Find where the given text appears and provide that cell's center as (X, Y) coordinate. 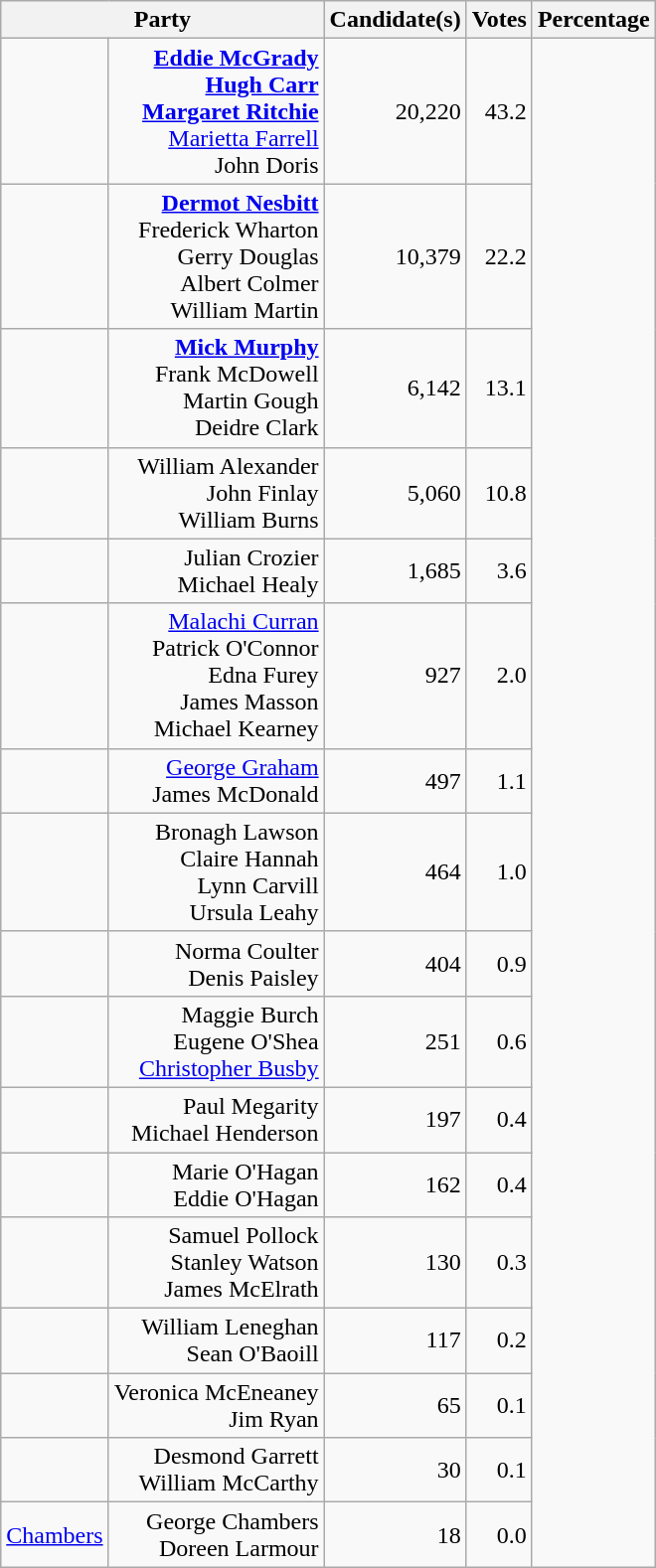
2.0 (499, 676)
Votes (499, 20)
Chambers (55, 1534)
251 (396, 1041)
404 (396, 964)
5,060 (396, 493)
1,685 (396, 570)
Dermot NesbittFrederick WhartonGerry DouglasAlbert ColmerWilliam Martin (217, 256)
Veronica McEneaneyJim Ryan (217, 1405)
10,379 (396, 256)
George ChambersDoreen Larmour (217, 1534)
13.1 (499, 388)
130 (396, 1263)
0.3 (499, 1263)
497 (396, 781)
Candidate(s) (396, 20)
1.1 (499, 781)
Eddie McGradyHugh CarrMargaret RitchieMarietta FarrellJohn Doris (217, 111)
Samuel PollockStanley WatsonJames McElrath (217, 1263)
Party (163, 20)
Mick MurphyFrank McDowellMartin GoughDeidre Clark (217, 388)
0.0 (499, 1534)
William LeneghanSean O'Baoill (217, 1341)
927 (396, 676)
Norma CoulterDenis Paisley (217, 964)
117 (396, 1341)
Desmond GarrettWilliam McCarthy (217, 1471)
22.2 (499, 256)
162 (396, 1184)
3.6 (499, 570)
Maggie BurchEugene O'SheaChristopher Busby (217, 1041)
Percentage (593, 20)
65 (396, 1405)
Julian CrozierMichael Healy (217, 570)
43.2 (499, 111)
Bronagh LawsonClaire HannahLynn CarvillUrsula Leahy (217, 872)
197 (396, 1119)
0.2 (499, 1341)
0.6 (499, 1041)
William AlexanderJohn FinlayWilliam Burns (217, 493)
20,220 (396, 111)
464 (396, 872)
18 (396, 1534)
30 (396, 1471)
Marie O'HaganEddie O'Hagan (217, 1184)
0.9 (499, 964)
Paul MegarityMichael Henderson (217, 1119)
Malachi CurranPatrick O'ConnorEdna FureyJames MassonMichael Kearney (217, 676)
1.0 (499, 872)
George GrahamJames McDonald (217, 781)
6,142 (396, 388)
10.8 (499, 493)
